Extract the (x, y) coordinate from the center of the cell holding the provided text.  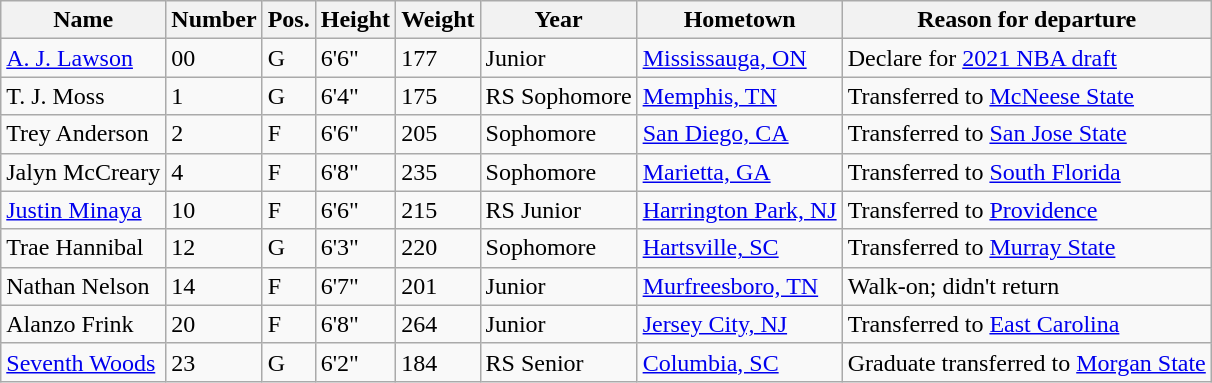
Marietta, GA (740, 172)
00 (214, 58)
San Diego, CA (740, 134)
Number (214, 20)
Transferred to Providence (1026, 210)
23 (214, 362)
177 (438, 58)
6'2" (355, 362)
RS Sophomore (558, 96)
4 (214, 172)
215 (438, 210)
A. J. Lawson (84, 58)
Justin Minaya (84, 210)
Transferred to South Florida (1026, 172)
Trey Anderson (84, 134)
184 (438, 362)
Hartsville, SC (740, 248)
T. J. Moss (84, 96)
Reason for departure (1026, 20)
205 (438, 134)
Transferred to McNeese State (1026, 96)
20 (214, 324)
Height (355, 20)
1 (214, 96)
264 (438, 324)
Trae Hannibal (84, 248)
Murfreesboro, TN (740, 286)
220 (438, 248)
201 (438, 286)
Hometown (740, 20)
6'4" (355, 96)
175 (438, 96)
Jalyn McCreary (84, 172)
RS Senior (558, 362)
Name (84, 20)
Nathan Nelson (84, 286)
Jersey City, NJ (740, 324)
Seventh Woods (84, 362)
Transferred to Murray State (1026, 248)
6'3" (355, 248)
Graduate transferred to Morgan State (1026, 362)
2 (214, 134)
6'7" (355, 286)
Transferred to East Carolina (1026, 324)
RS Junior (558, 210)
235 (438, 172)
Year (558, 20)
14 (214, 286)
Weight (438, 20)
Alanzo Frink (84, 324)
Walk-on; didn't return (1026, 286)
Pos. (288, 20)
Declare for 2021 NBA draft (1026, 58)
10 (214, 210)
Columbia, SC (740, 362)
Harrington Park, NJ (740, 210)
Memphis, TN (740, 96)
Mississauga, ON (740, 58)
12 (214, 248)
Transferred to San Jose State (1026, 134)
